Return the [X, Y] coordinate for the center point of the cell that contains the specified text.  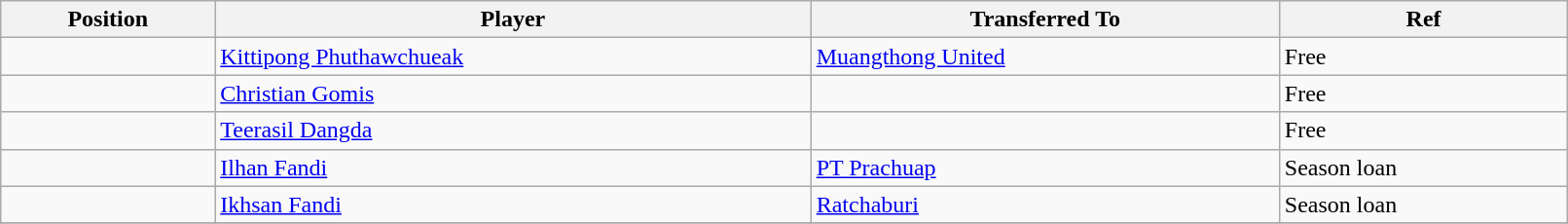
Teerasil Dangda [513, 131]
PT Prachuap [1045, 168]
Christian Gomis [513, 93]
Position [108, 19]
Ikhsan Fandi [513, 205]
Kittipong Phuthawchueak [513, 56]
Player [513, 19]
Ref [1423, 19]
Ilhan Fandi [513, 168]
Muangthong United [1045, 56]
Transferred To [1045, 19]
Ratchaburi [1045, 205]
